For the text-containing cell, return its midpoint in (X, Y) coordinate format. 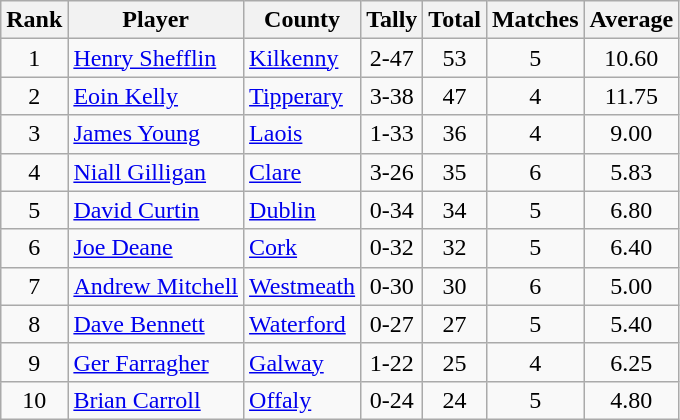
1 (34, 58)
Dave Bennett (156, 324)
0-27 (392, 324)
24 (455, 400)
8 (34, 324)
County (302, 20)
Dublin (302, 210)
Andrew Mitchell (156, 286)
2 (34, 96)
32 (455, 248)
Tipperary (302, 96)
9 (34, 362)
Tally (392, 20)
36 (455, 134)
Kilkenny (302, 58)
6.25 (632, 362)
Waterford (302, 324)
Galway (302, 362)
0-34 (392, 210)
1-33 (392, 134)
Niall Gilligan (156, 172)
2-47 (392, 58)
25 (455, 362)
6.40 (632, 248)
Matches (535, 20)
Offaly (302, 400)
5.00 (632, 286)
11.75 (632, 96)
Player (156, 20)
Clare (302, 172)
47 (455, 96)
30 (455, 286)
David Curtin (156, 210)
27 (455, 324)
3 (34, 134)
James Young (156, 134)
4.80 (632, 400)
5.83 (632, 172)
9.00 (632, 134)
Joe Deane (156, 248)
10.60 (632, 58)
Total (455, 20)
Average (632, 20)
5.40 (632, 324)
Ger Farragher (156, 362)
0-30 (392, 286)
53 (455, 58)
Cork (302, 248)
7 (34, 286)
3-38 (392, 96)
0-24 (392, 400)
6.80 (632, 210)
34 (455, 210)
Brian Carroll (156, 400)
Henry Shefflin (156, 58)
Laois (302, 134)
1-22 (392, 362)
Eoin Kelly (156, 96)
Westmeath (302, 286)
Rank (34, 20)
10 (34, 400)
3-26 (392, 172)
35 (455, 172)
0-32 (392, 248)
